Return (X, Y) of the center of cell containing provided text 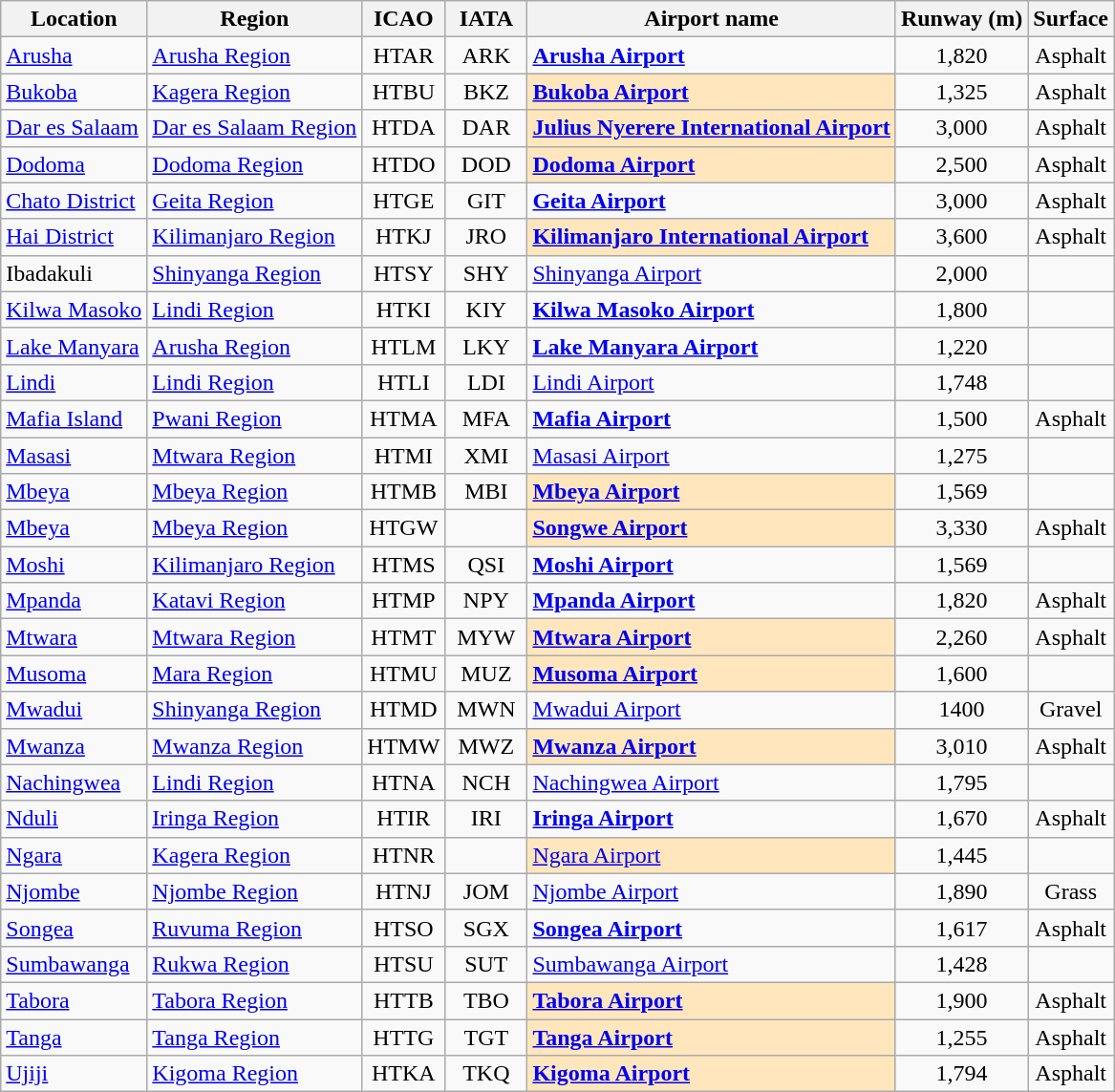
JRO (486, 237)
HTSO (403, 928)
Ngara Airport (712, 855)
HTMW (403, 746)
Chato District (75, 201)
Pwani Region (254, 418)
HTLI (403, 382)
Julius Nyerere International Airport (712, 128)
Dodoma Airport (712, 164)
Sumbawanga (75, 964)
Nachingwea (75, 782)
Lindi Airport (712, 382)
Rukwa Region (254, 964)
Moshi Airport (712, 565)
1,795 (961, 782)
Songea (75, 928)
Lindi (75, 382)
Musoma (75, 674)
Grass (1071, 891)
MWN (486, 710)
MBI (486, 492)
Njombe Region (254, 891)
SUT (486, 964)
Mtwara (75, 637)
Arusha (75, 55)
Masasi (75, 456)
Mwadui Airport (712, 710)
Kigoma Airport (712, 1074)
1,275 (961, 456)
Tabora Region (254, 1000)
Bukoba Airport (712, 92)
Tabora (75, 1000)
Surface (1071, 19)
SGX (486, 928)
3,330 (961, 528)
Ngara (75, 855)
HTNR (403, 855)
HTMB (403, 492)
1,794 (961, 1074)
HTMS (403, 565)
Mwadui (75, 710)
HTNJ (403, 891)
QSI (486, 565)
Lake Manyara (75, 346)
1,220 (961, 346)
DOD (486, 164)
2,500 (961, 164)
Lake Manyara Airport (712, 346)
IRI (486, 819)
Bukoba (75, 92)
1,670 (961, 819)
Sumbawanga Airport (712, 964)
NPY (486, 601)
HTSY (403, 273)
1,500 (961, 418)
Mbeya Airport (712, 492)
HTGE (403, 201)
1,600 (961, 674)
Airport name (712, 19)
LDI (486, 382)
Ujiji (75, 1074)
Dodoma (75, 164)
Nachingwea Airport (712, 782)
Dar es Salaam Region (254, 128)
HTMU (403, 674)
Mafia Airport (712, 418)
HTKJ (403, 237)
Njombe Airport (712, 891)
Mpanda (75, 601)
Ruvuma Region (254, 928)
DAR (486, 128)
Musoma Airport (712, 674)
Tanga Region (254, 1037)
Katavi Region (254, 601)
ICAO (403, 19)
BKZ (486, 92)
HTGW (403, 528)
Mtwara Airport (712, 637)
JOM (486, 891)
Masasi Airport (712, 456)
Shinyanga Airport (712, 273)
HTAR (403, 55)
HTKA (403, 1074)
Mwanza Airport (712, 746)
Kilwa Masoko Airport (712, 310)
XMI (486, 456)
Dar es Salaam (75, 128)
3,600 (961, 237)
Mara Region (254, 674)
1,800 (961, 310)
KIY (486, 310)
Mpanda Airport (712, 601)
Dodoma Region (254, 164)
Gravel (1071, 710)
HTSU (403, 964)
Geita Airport (712, 201)
1,748 (961, 382)
Kigoma Region (254, 1074)
HTKI (403, 310)
Arusha Airport (712, 55)
Songea Airport (712, 928)
1,255 (961, 1037)
MFA (486, 418)
Nduli (75, 819)
1,900 (961, 1000)
HTMA (403, 418)
1,325 (961, 92)
Mafia Island (75, 418)
1,890 (961, 891)
Tanga (75, 1037)
HTDO (403, 164)
HTMT (403, 637)
TKQ (486, 1074)
Ibadakuli (75, 273)
HTDA (403, 128)
Hai District (75, 237)
2,000 (961, 273)
Iringa Region (254, 819)
HTIR (403, 819)
Kilimanjaro International Airport (712, 237)
Region (254, 19)
1400 (961, 710)
HTMI (403, 456)
HTLM (403, 346)
IATA (486, 19)
Mwanza Region (254, 746)
MWZ (486, 746)
Tabora Airport (712, 1000)
MYW (486, 637)
HTBU (403, 92)
TBO (486, 1000)
GIT (486, 201)
TGT (486, 1037)
1,428 (961, 964)
1,617 (961, 928)
Moshi (75, 565)
1,445 (961, 855)
HTTG (403, 1037)
Geita Region (254, 201)
3,010 (961, 746)
2,260 (961, 637)
NCH (486, 782)
Iringa Airport (712, 819)
HTMD (403, 710)
Tanga Airport (712, 1037)
Mwanza (75, 746)
Songwe Airport (712, 528)
HTTB (403, 1000)
LKY (486, 346)
HTNA (403, 782)
Location (75, 19)
ARK (486, 55)
MUZ (486, 674)
Runway (m) (961, 19)
Njombe (75, 891)
Kilwa Masoko (75, 310)
HTMP (403, 601)
SHY (486, 273)
